For the text-containing cell, return its midpoint in [X, Y] coordinate format. 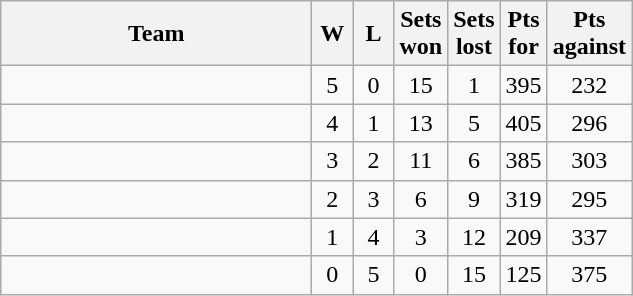
13 [421, 123]
9 [474, 199]
12 [474, 237]
232 [589, 85]
209 [524, 237]
11 [421, 161]
319 [524, 199]
395 [524, 85]
Sets won [421, 34]
375 [589, 275]
295 [589, 199]
L [374, 34]
125 [524, 275]
337 [589, 237]
W [332, 34]
405 [524, 123]
296 [589, 123]
385 [524, 161]
Pts against [589, 34]
Sets lost [474, 34]
Team [156, 34]
303 [589, 161]
Pts for [524, 34]
